Return (x, y) of the center of cell containing provided text 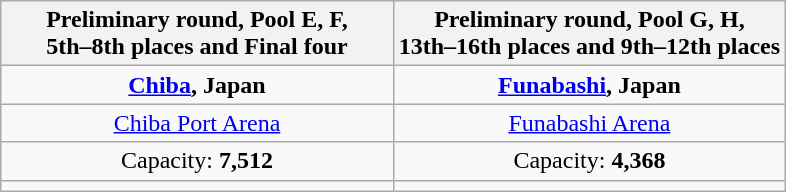
Chiba Port Arena (197, 123)
Capacity: 4,368 (589, 161)
Funabashi Arena (589, 123)
Funabashi, Japan (589, 85)
Capacity: 7,512 (197, 161)
Preliminary round, Pool E, F,5th–8th places and Final four (197, 34)
Chiba, Japan (197, 85)
Preliminary round, Pool G, H,13th–16th places and 9th–12th places (589, 34)
